Find where the given text appears and provide that cell's center as [x, y] coordinate. 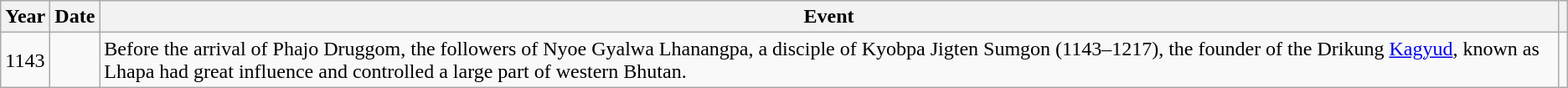
Event [829, 17]
Date [75, 17]
Year [25, 17]
1143 [25, 60]
